Return [x, y] of the center of cell containing provided text 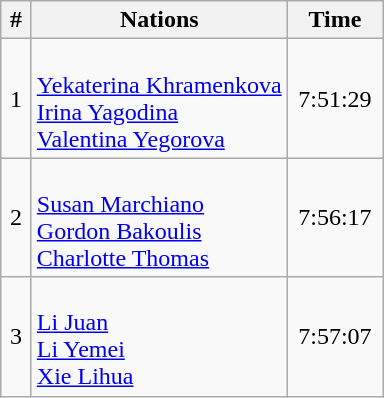
Li JuanLi YemeiXie Lihua [159, 336]
7:56:17 [334, 218]
Susan MarchianoGordon BakoulisCharlotte Thomas [159, 218]
3 [16, 336]
2 [16, 218]
7:51:29 [334, 98]
# [16, 20]
Yekaterina KhramenkovaIrina YagodinaValentina Yegorova [159, 98]
Time [334, 20]
7:57:07 [334, 336]
Nations [159, 20]
1 [16, 98]
